Return (X, Y) of the center of cell containing provided text 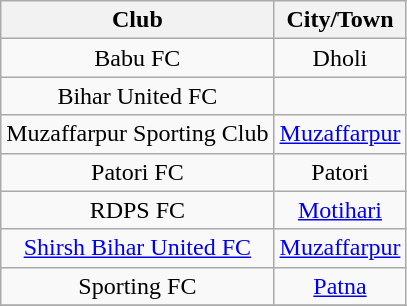
City/Town (340, 20)
Dholi (340, 58)
Patori (340, 172)
Babu FC (138, 58)
Patori FC (138, 172)
Sporting FC (138, 286)
Club (138, 20)
Patna (340, 286)
Motihari (340, 210)
Muzaffarpur Sporting Club (138, 134)
Bihar United FC (138, 96)
RDPS FC (138, 210)
Shirsh Bihar United FC (138, 248)
